Identify which cell holds the provided text, then report its (X, Y) central coordinate. 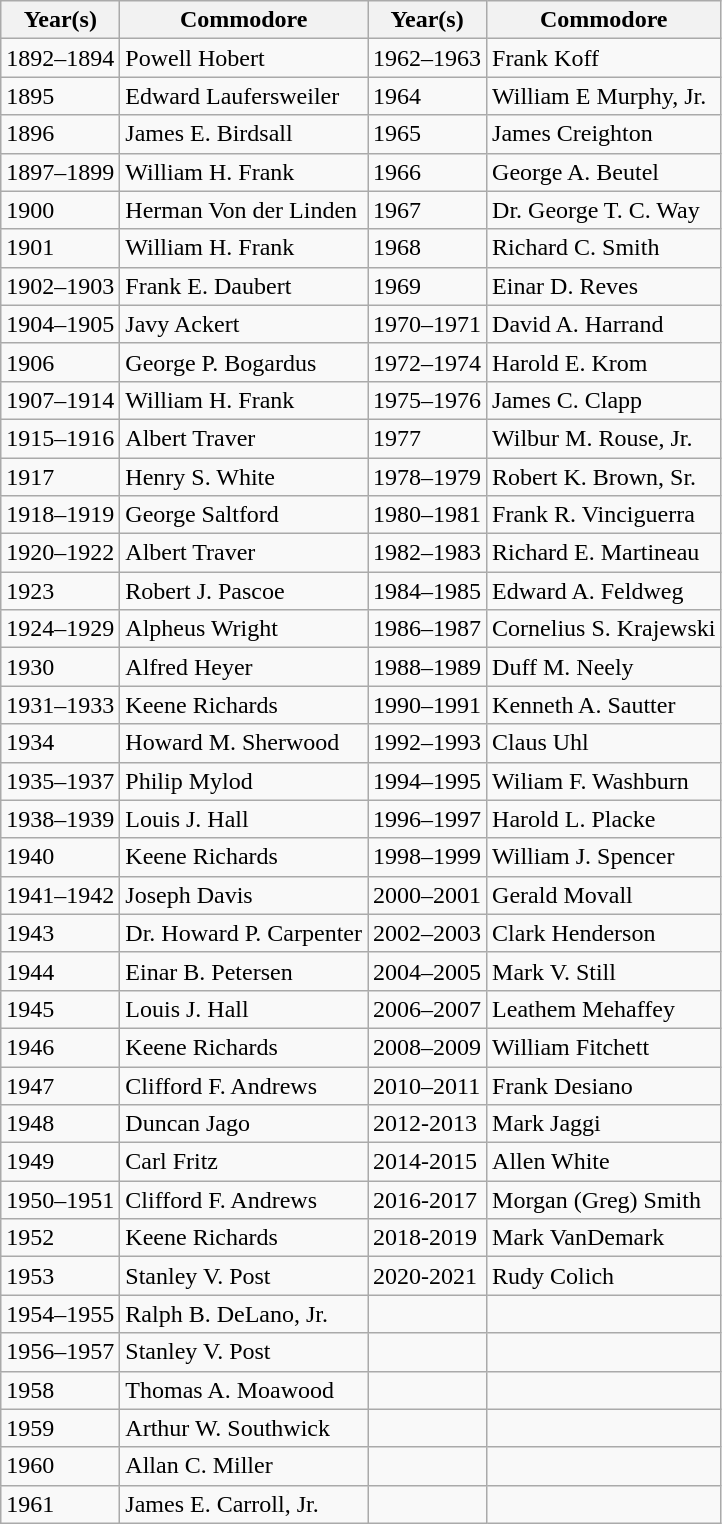
2008–2009 (428, 1047)
Cornelius S. Krajewski (604, 629)
Leathem Mehaffey (604, 1009)
1950–1951 (60, 1200)
1917 (60, 477)
1904–1905 (60, 324)
Herman Von der Linden (244, 210)
1990–1991 (428, 705)
1907–1914 (60, 400)
1969 (428, 286)
Robert K. Brown, Sr. (604, 477)
Wilbur M. Rouse, Jr. (604, 438)
1958 (60, 1390)
1900 (60, 210)
1940 (60, 857)
1930 (60, 667)
Carl Fritz (244, 1162)
1954–1955 (60, 1314)
1966 (428, 172)
1992–1993 (428, 743)
1975–1976 (428, 400)
George A. Beutel (604, 172)
Richard E. Martineau (604, 553)
David A. Harrand (604, 324)
2010–2011 (428, 1085)
1952 (60, 1238)
1970–1971 (428, 324)
1920–1922 (60, 553)
Claus Uhl (604, 743)
1938–1939 (60, 819)
Thomas A. Moawood (244, 1390)
Javy Ackert (244, 324)
Einar B. Petersen (244, 971)
1944 (60, 971)
George P. Bogardus (244, 362)
2004–2005 (428, 971)
Duncan Jago (244, 1124)
1923 (60, 591)
James E. Carroll, Jr. (244, 1504)
1977 (428, 438)
William Fitchett (604, 1047)
Gerald Movall (604, 895)
1915–1916 (60, 438)
1892–1894 (60, 58)
Richard C. Smith (604, 248)
William E Murphy, Jr. (604, 96)
2020-2021 (428, 1276)
James E. Birdsall (244, 134)
1949 (60, 1162)
2000–2001 (428, 895)
2016-2017 (428, 1200)
Arthur W. Southwick (244, 1428)
Allan C. Miller (244, 1466)
1906 (60, 362)
1967 (428, 210)
1943 (60, 933)
1945 (60, 1009)
1964 (428, 96)
Dr. Howard P. Carpenter (244, 933)
Duff M. Neely (604, 667)
1901 (60, 248)
Mark VanDemark (604, 1238)
1934 (60, 743)
1918–1919 (60, 515)
Wiliam F. Washburn (604, 781)
Allen White (604, 1162)
1980–1981 (428, 515)
1897–1899 (60, 172)
1931–1933 (60, 705)
Alpheus Wright (244, 629)
Edward Laufersweiler (244, 96)
1965 (428, 134)
1948 (60, 1124)
1978–1979 (428, 477)
1895 (60, 96)
Rudy Colich (604, 1276)
1924–1929 (60, 629)
1896 (60, 134)
1988–1989 (428, 667)
Joseph Davis (244, 895)
1994–1995 (428, 781)
Mark Jaggi (604, 1124)
1996–1997 (428, 819)
Frank E. Daubert (244, 286)
2018-2019 (428, 1238)
Philip Mylod (244, 781)
1961 (60, 1504)
1960 (60, 1466)
George Saltford (244, 515)
William J. Spencer (604, 857)
Powell Hobert (244, 58)
Edward A. Feldweg (604, 591)
2014-2015 (428, 1162)
1984–1985 (428, 591)
1953 (60, 1276)
2006–2007 (428, 1009)
Howard M. Sherwood (244, 743)
Morgan (Greg) Smith (604, 1200)
Dr. George T. C. Way (604, 210)
1941–1942 (60, 895)
Robert J. Pascoe (244, 591)
Alfred Heyer (244, 667)
1935–1937 (60, 781)
Frank Koff (604, 58)
Harold E. Krom (604, 362)
1956–1957 (60, 1352)
1947 (60, 1085)
Henry S. White (244, 477)
1959 (60, 1428)
1986–1987 (428, 629)
1972–1974 (428, 362)
Harold L. Placke (604, 819)
2002–2003 (428, 933)
1946 (60, 1047)
Ralph B. DeLano, Jr. (244, 1314)
Clark Henderson (604, 933)
Frank Desiano (604, 1085)
James Creighton (604, 134)
Kenneth A. Sautter (604, 705)
1982–1983 (428, 553)
Frank R. Vinciguerra (604, 515)
James C. Clapp (604, 400)
1962–1963 (428, 58)
1968 (428, 248)
Mark V. Still (604, 971)
1998–1999 (428, 857)
Einar D. Reves (604, 286)
1902–1903 (60, 286)
2012-2013 (428, 1124)
